Identify which cell holds the provided text, then report its (x, y) central coordinate. 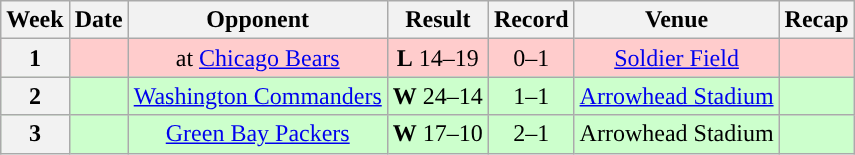
1–1 (531, 96)
Week (35, 20)
Date (98, 20)
Result (438, 20)
2 (35, 96)
0–1 (531, 58)
1 (35, 58)
L 14–19 (438, 58)
W 17–10 (438, 134)
Washington Commanders (258, 96)
Opponent (258, 20)
3 (35, 134)
at Chicago Bears (258, 58)
Venue (676, 20)
Recap (816, 20)
W 24–14 (438, 96)
Soldier Field (676, 58)
Green Bay Packers (258, 134)
Record (531, 20)
2–1 (531, 134)
